Output the [X, Y] coordinate of the center of the cell containing the given text.  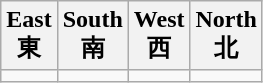
South南 [92, 36]
North北 [226, 36]
West西 [159, 36]
East東 [29, 36]
